Provide the [x, y] coordinate of the cell's center where the given text is located.  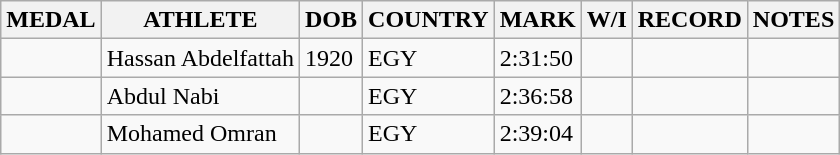
2:39:04 [538, 134]
COUNTRY [429, 20]
Hassan Abdelfattah [200, 58]
1920 [332, 58]
MARK [538, 20]
2:31:50 [538, 58]
Abdul Nabi [200, 96]
NOTES [793, 20]
W/I [606, 20]
RECORD [690, 20]
MEDAL [51, 20]
DOB [332, 20]
ATHLETE [200, 20]
2:36:58 [538, 96]
Mohamed Omran [200, 134]
